Pinpoint the cell where the given text exists, returning its [X, Y] midpoint coordinate. 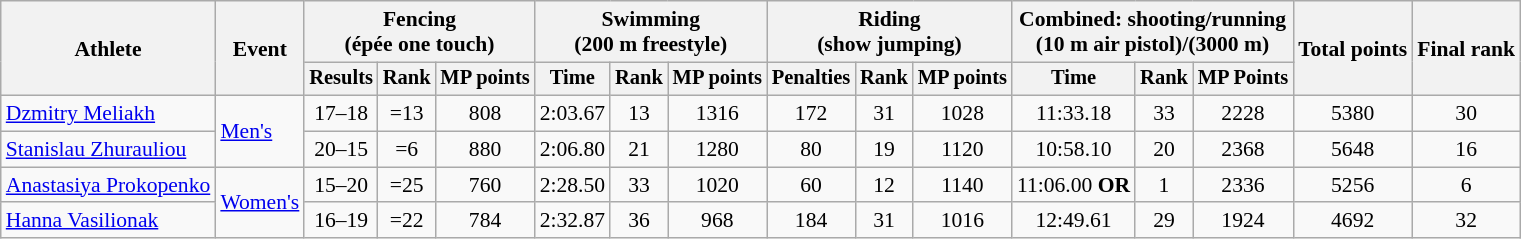
2:28.50 [572, 185]
Dzmitry Meliakh [108, 114]
Stanislau Zhurauliou [108, 150]
6 [1466, 185]
184 [811, 221]
10:58.10 [1074, 150]
Women's [260, 202]
Hanna Vasilionak [108, 221]
21 [639, 150]
808 [484, 114]
1924 [1243, 221]
Penalties [811, 79]
13 [639, 114]
760 [484, 185]
Results [341, 79]
968 [718, 221]
784 [484, 221]
19 [884, 150]
1280 [718, 150]
5380 [1352, 114]
20 [1164, 150]
29 [1164, 221]
11:06.00 OR [1074, 185]
MP Points [1243, 79]
Final rank [1466, 48]
11:33.18 [1074, 114]
Riding(show jumping) [890, 32]
Combined: shooting/running(10 m air pistol)/(3000 m) [1152, 32]
1120 [962, 150]
=6 [407, 150]
2228 [1243, 114]
Athlete [108, 48]
15–20 [341, 185]
2:32.87 [572, 221]
5256 [1352, 185]
1316 [718, 114]
2336 [1243, 185]
12:49.61 [1074, 221]
5648 [1352, 150]
16 [1466, 150]
20–15 [341, 150]
2:06.80 [572, 150]
30 [1466, 114]
Fencing(épée one touch) [419, 32]
16–19 [341, 221]
Swimming(200 m freestyle) [651, 32]
Total points [1352, 48]
32 [1466, 221]
36 [639, 221]
Event [260, 48]
4692 [1352, 221]
172 [811, 114]
=13 [407, 114]
1140 [962, 185]
880 [484, 150]
2:03.67 [572, 114]
Anastasiya Prokopenko [108, 185]
1 [1164, 185]
=25 [407, 185]
12 [884, 185]
60 [811, 185]
1016 [962, 221]
1028 [962, 114]
Men's [260, 132]
2368 [1243, 150]
1020 [718, 185]
17–18 [341, 114]
=22 [407, 221]
80 [811, 150]
